Determine the [X, Y] coordinate at the center of the cell enclosing the given text.  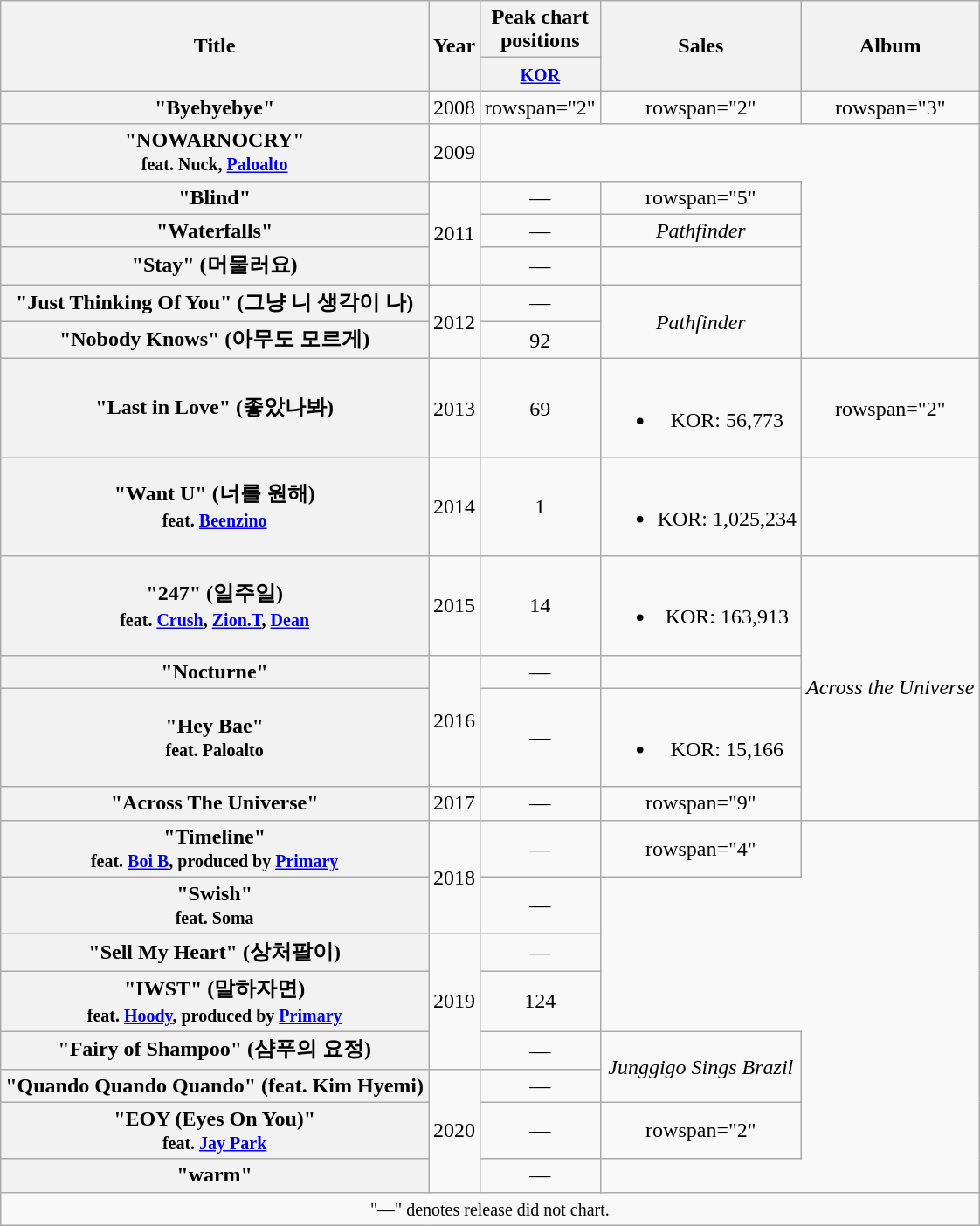
"Nocturne" [215, 672]
2011 [454, 232]
"Sell My Heart" (상처팔이) [215, 952]
Across the Universe [891, 688]
2013 [454, 409]
rowspan="3" [891, 107]
Sales [700, 45]
2017 [454, 803]
rowspan="9" [700, 803]
KOR: 56,773 [700, 409]
Album [891, 45]
"Stay" (머물러요) [215, 265]
2014 [454, 506]
"Across The Universe" [215, 803]
14 [541, 606]
"Timeline"feat. Boi B, produced by Primary [215, 849]
KOR: 15,166 [700, 737]
2008 [454, 107]
2016 [454, 721]
124 [541, 1002]
2019 [454, 1001]
"Fairy of Shampoo" (샴푸의 요정) [215, 1050]
2012 [454, 321]
rowspan="5" [700, 197]
2009 [454, 152]
KOR [541, 74]
KOR: 163,913 [700, 606]
"Hey Bae"feat. Paloalto [215, 737]
"247" (일주일)feat. Crush, Zion.T, Dean [215, 606]
Junggigo Sings Brazil [700, 1067]
"Blind" [215, 197]
"Waterfalls" [215, 231]
"Just Thinking Of You" (그냥 니 생각이 나) [215, 304]
"EOY (Eyes On You)"feat. Jay Park [215, 1130]
"Last in Love" (좋았나봐) [215, 409]
"Quando Quando Quando" (feat. Kim Hyemi) [215, 1085]
92 [541, 341]
KOR: 1,025,234 [700, 506]
"Swish"feat. Soma [215, 905]
Peak chart positions [541, 30]
2020 [454, 1130]
"Nobody Knows" (아무도 모르게) [215, 341]
1 [541, 506]
2018 [454, 877]
rowspan="4" [700, 849]
"—" denotes release did not chart. [490, 1209]
2015 [454, 606]
"NOWARNOCRY"feat. Nuck, Paloalto [215, 152]
"IWST" (말하자면)feat. Hoody, produced by Primary [215, 1002]
69 [541, 409]
"warm" [215, 1175]
Title [215, 45]
Year [454, 45]
"Want U" (너를 원해)feat. Beenzino [215, 506]
"Byebyebye" [215, 107]
